Scan for the cell matching the given text and deliver its [x, y] coordinate at center. 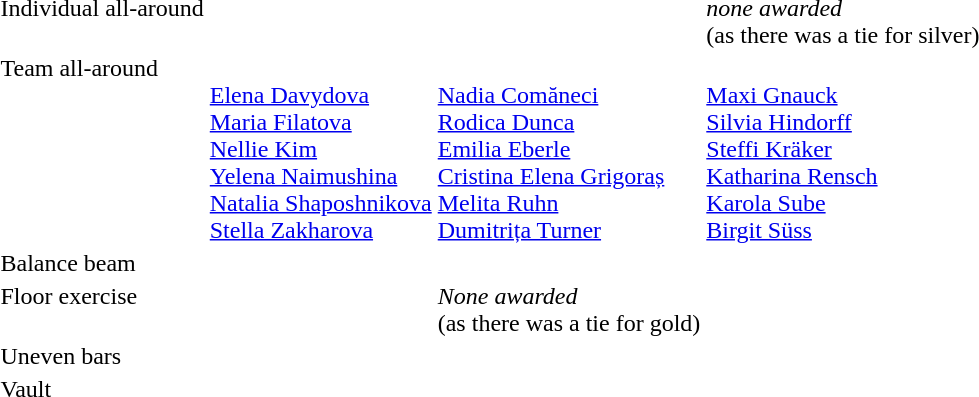
None awarded(as there was a tie for gold) [569, 310]
Nadia ComăneciRodica DuncaEmilia EberleCristina Elena GrigorașMelita RuhnDumitrița Turner [569, 149]
Elena DavydovaMaria FilatovaNellie KimYelena NaimushinaNatalia ShaposhnikovaStella Zakharova [320, 149]
